Identify which cell holds the provided text, then report its [X, Y] central coordinate. 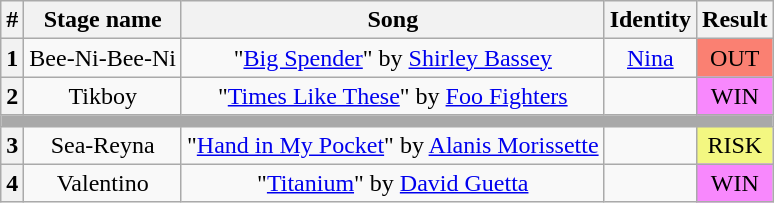
Tikboy [103, 96]
RISK [735, 145]
"Hand in My Pocket" by Alanis Morissette [392, 145]
Result [735, 20]
Identity [650, 20]
Song [392, 20]
OUT [735, 58]
2 [12, 96]
"Titanium" by David Guetta [392, 183]
3 [12, 145]
Nina [650, 58]
4 [12, 183]
Stage name [103, 20]
1 [12, 58]
Bee-Ni-Bee-Ni [103, 58]
# [12, 20]
"Big Spender" by Shirley Bassey [392, 58]
"Times Like These" by Foo Fighters [392, 96]
Sea-Reyna [103, 145]
Valentino [103, 183]
